Output the (x, y) coordinate of the center of the cell containing the given text.  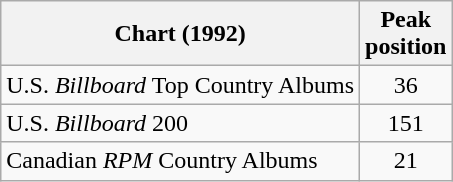
151 (406, 123)
Peakposition (406, 34)
U.S. Billboard 200 (180, 123)
21 (406, 161)
Canadian RPM Country Albums (180, 161)
U.S. Billboard Top Country Albums (180, 85)
36 (406, 85)
Chart (1992) (180, 34)
